Pinpoint the cell where the given text exists, returning its (X, Y) midpoint coordinate. 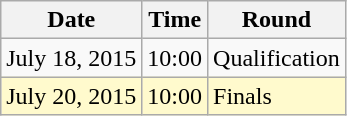
Round (277, 20)
Finals (277, 96)
July 20, 2015 (72, 96)
Time (175, 20)
Qualification (277, 58)
July 18, 2015 (72, 58)
Date (72, 20)
